Return the [X, Y] coordinate for the center point of the cell that contains the specified text.  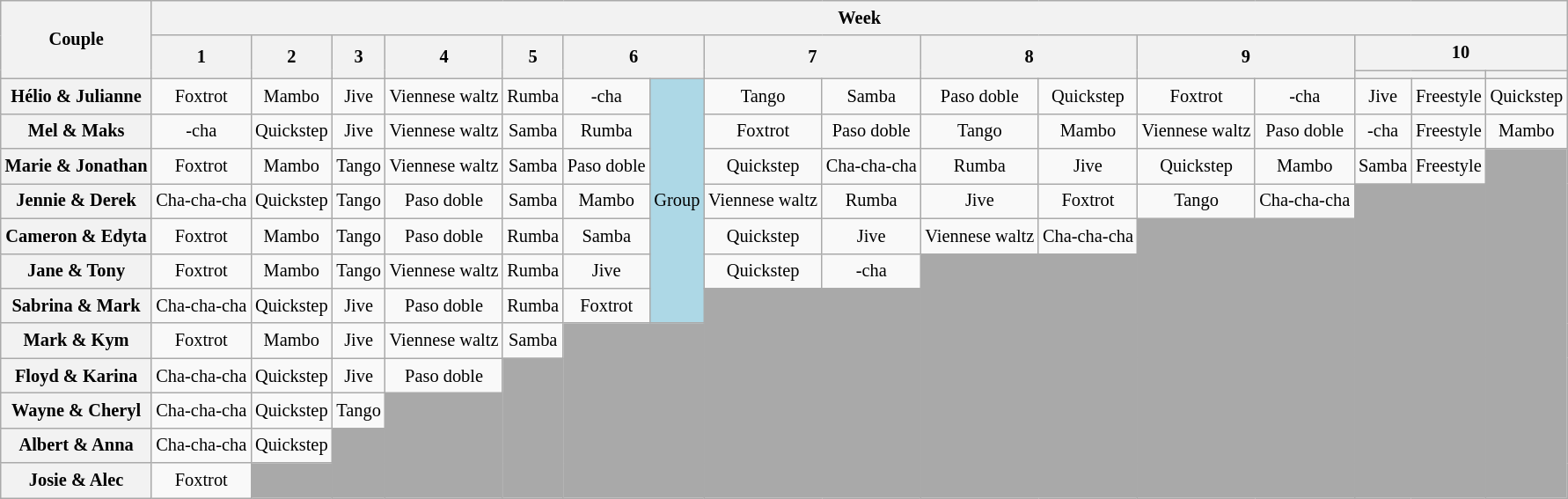
Sabrina & Mark [77, 305]
Jennie & Derek [77, 201]
6 [634, 56]
Cameron & Edyta [77, 236]
Wayne & Cheryl [77, 410]
10 [1461, 53]
Josie & Alec [77, 481]
8 [1029, 56]
Couple [77, 39]
Mark & Kym [77, 341]
Albert & Anna [77, 445]
5 [533, 56]
3 [358, 56]
Marie & Jonathan [77, 166]
Hélio & Julianne [77, 96]
Jane & Tony [77, 271]
Group [677, 201]
4 [444, 56]
Floyd & Karina [77, 376]
9 [1246, 56]
Mel & Maks [77, 131]
1 [201, 56]
7 [812, 56]
Week [859, 18]
2 [291, 56]
